Capture the cell that displays the provided text and extract its (X, Y) central coordinate. 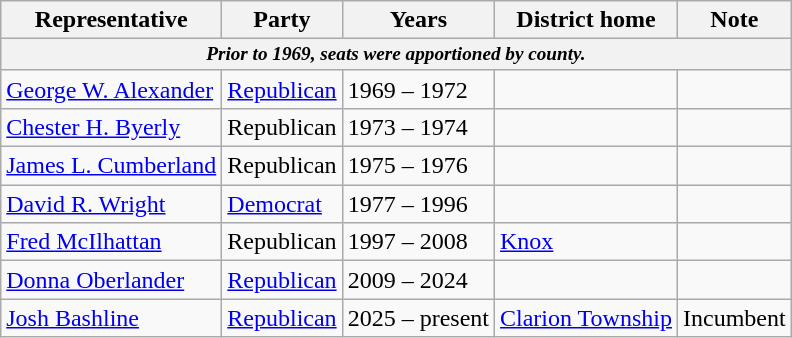
James L. Cumberland (112, 166)
George W. Alexander (112, 89)
1969 – 1972 (418, 89)
Clarion Township (586, 318)
Chester H. Byerly (112, 128)
Party (282, 20)
Incumbent (734, 318)
Democrat (282, 204)
2025 – present (418, 318)
District home (586, 20)
David R. Wright (112, 204)
1975 – 1976 (418, 166)
Years (418, 20)
Knox (586, 242)
1997 – 2008 (418, 242)
Prior to 1969, seats were apportioned by county. (396, 55)
Note (734, 20)
2009 – 2024 (418, 280)
1973 – 1974 (418, 128)
Donna Oberlander (112, 280)
1977 – 1996 (418, 204)
Representative (112, 20)
Fred McIlhattan (112, 242)
Josh Bashline (112, 318)
